For the text-containing cell, return its midpoint in (x, y) coordinate format. 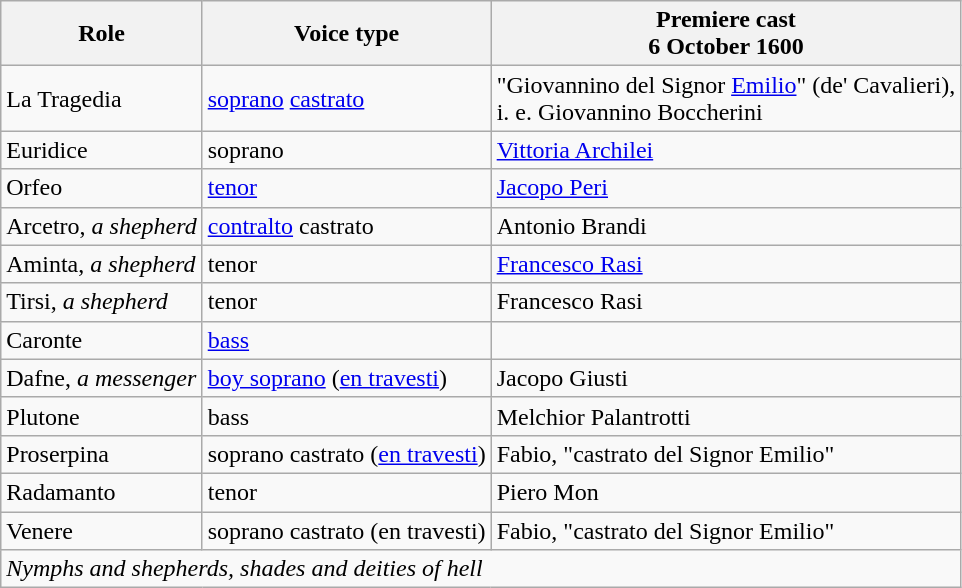
Tirsi, a shepherd (102, 302)
Jacopo Giusti (726, 378)
soprano (346, 150)
Role (102, 34)
Vittoria Archilei (726, 150)
soprano castrato (346, 98)
Antonio Brandi (726, 226)
Proserpina (102, 454)
Caronte (102, 340)
Premiere cast6 October 1600 (726, 34)
Venere (102, 531)
Orfeo (102, 188)
Arcetro, a shepherd (102, 226)
contralto castrato (346, 226)
Dafne, a messenger (102, 378)
La Tragedia (102, 98)
Jacopo Peri (726, 188)
Melchior Palantrotti (726, 416)
Nymphs and shepherds, shades and deities of hell (481, 569)
Plutone (102, 416)
Voice type (346, 34)
Aminta, a shepherd (102, 264)
Euridice (102, 150)
"Giovannino del Signor Emilio" (de' Cavalieri),i. e. Giovannino Boccherini (726, 98)
Piero Mon (726, 492)
boy soprano (en travesti) (346, 378)
Radamanto (102, 492)
